From the cell containing the given text, extract its center point as [x, y] coordinate. 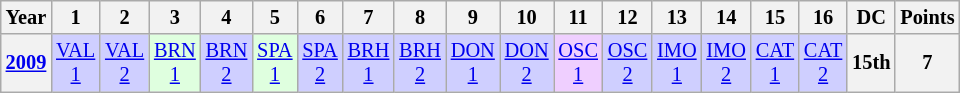
Year [26, 17]
9 [473, 17]
SPA2 [320, 63]
16 [823, 17]
CAT1 [775, 63]
IMO2 [726, 63]
6 [320, 17]
DON1 [473, 63]
4 [227, 17]
5 [274, 17]
10 [527, 17]
15 [775, 17]
11 [578, 17]
CAT2 [823, 63]
13 [676, 17]
DC [871, 17]
BRH2 [420, 63]
2 [124, 17]
3 [175, 17]
1 [76, 17]
14 [726, 17]
12 [628, 17]
VAL2 [124, 63]
OSC2 [628, 63]
BRH1 [369, 63]
15th [871, 63]
8 [420, 17]
SPA1 [274, 63]
BRN2 [227, 63]
BRN1 [175, 63]
IMO1 [676, 63]
VAL1 [76, 63]
OSC1 [578, 63]
DON2 [527, 63]
2009 [26, 63]
Points [927, 17]
